For the text-containing cell, return its midpoint in (x, y) coordinate format. 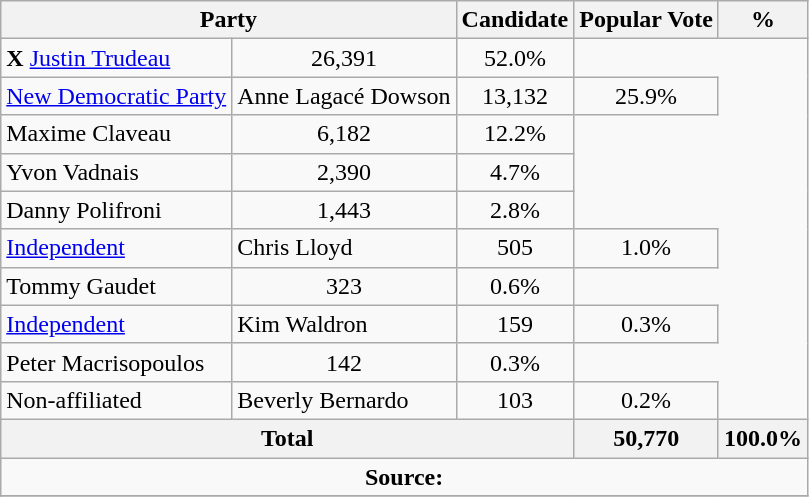
13,132 (515, 96)
Anne Lagacé Dowson (344, 96)
505 (515, 248)
6,182 (344, 134)
X Justin Trudeau (116, 58)
159 (515, 324)
Party (228, 20)
Total (288, 438)
100.0% (762, 438)
Non-affiliated (116, 400)
103 (515, 400)
% (762, 20)
Tommy Gaudet (116, 286)
1.0% (646, 248)
0.6% (515, 286)
2,390 (344, 172)
Peter Macrisopoulos (116, 362)
Yvon Vadnais (116, 172)
2.8% (515, 210)
323 (344, 286)
4.7% (515, 172)
Danny Polifroni (116, 210)
Maxime Claveau (116, 134)
25.9% (646, 96)
Chris Lloyd (344, 248)
52.0% (515, 58)
Popular Vote (646, 20)
0.2% (646, 400)
50,770 (646, 438)
Kim Waldron (344, 324)
Beverly Bernardo (344, 400)
1,443 (344, 210)
142 (344, 362)
Source: (404, 477)
New Democratic Party (116, 96)
Candidate (515, 20)
12.2% (515, 134)
26,391 (344, 58)
